Output the [X, Y] coordinate of the center of the cell containing the given text.  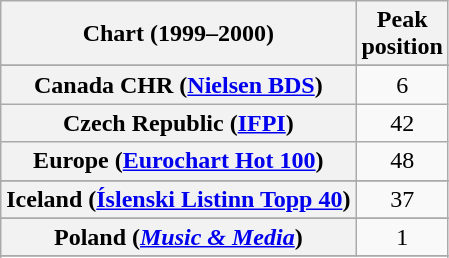
37 [402, 199]
1 [402, 237]
Iceland (Íslenski Listinn Topp 40) [178, 199]
Peakposition [402, 34]
42 [402, 123]
Poland (Music & Media) [178, 237]
Canada CHR (Nielsen BDS) [178, 85]
Europe (Eurochart Hot 100) [178, 161]
48 [402, 161]
Czech Republic (IFPI) [178, 123]
Chart (1999–2000) [178, 34]
6 [402, 85]
